Locate the cell with the specified text and output its [X, Y] center coordinate. 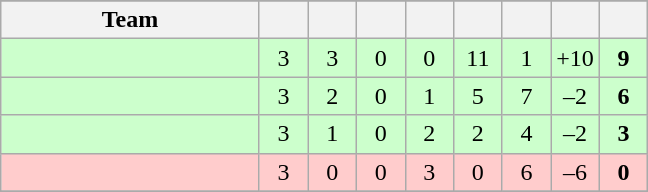
–6 [576, 172]
+10 [576, 58]
Team [130, 20]
7 [526, 96]
11 [478, 58]
4 [526, 134]
5 [478, 96]
9 [624, 58]
